Determine the (x, y) coordinate at the center of the cell enclosing the given text.  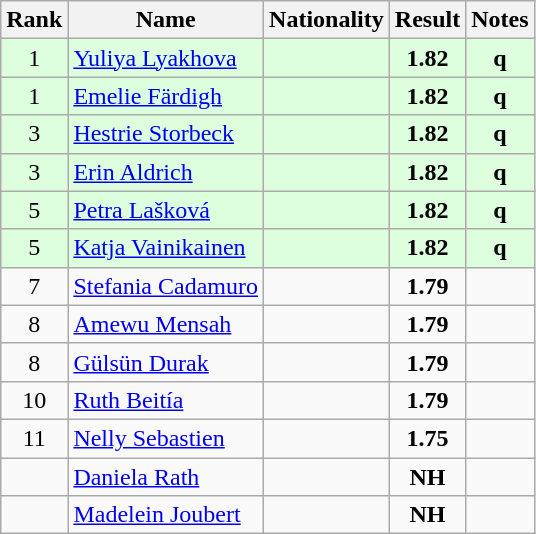
Petra Lašková (166, 210)
Nelly Sebastien (166, 438)
7 (34, 286)
11 (34, 438)
Daniela Rath (166, 477)
Katja Vainikainen (166, 248)
10 (34, 400)
Amewu Mensah (166, 324)
Erin Aldrich (166, 172)
Result (427, 20)
Name (166, 20)
Ruth Beitía (166, 400)
Notes (500, 20)
Hestrie Storbeck (166, 134)
Madelein Joubert (166, 515)
Emelie Färdigh (166, 96)
Gülsün Durak (166, 362)
Rank (34, 20)
Stefania Cadamuro (166, 286)
Nationality (327, 20)
1.75 (427, 438)
Yuliya Lyakhova (166, 58)
